Provide the [x, y] coordinate of the cell's center where the given text is located.  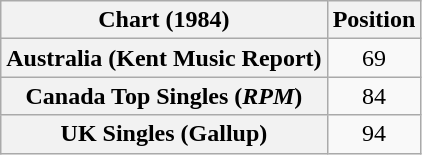
69 [374, 58]
UK Singles (Gallup) [164, 134]
Canada Top Singles (RPM) [164, 96]
94 [374, 134]
Position [374, 20]
Chart (1984) [164, 20]
84 [374, 96]
Australia (Kent Music Report) [164, 58]
